Detect which cell encompasses the target text, then output its [X, Y] center coordinate. 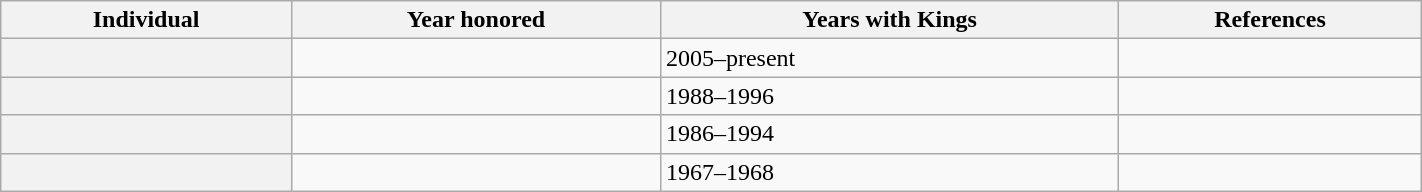
Years with Kings [889, 20]
References [1270, 20]
Individual [146, 20]
2005–present [889, 58]
1986–1994 [889, 134]
1967–1968 [889, 172]
1988–1996 [889, 96]
Year honored [476, 20]
